Identify which cell holds the provided text, then report its [x, y] central coordinate. 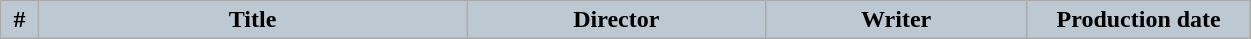
Production date [1139, 20]
Title [252, 20]
# [20, 20]
Director [616, 20]
Writer [896, 20]
